Identify which cell holds the provided text, then report its (x, y) central coordinate. 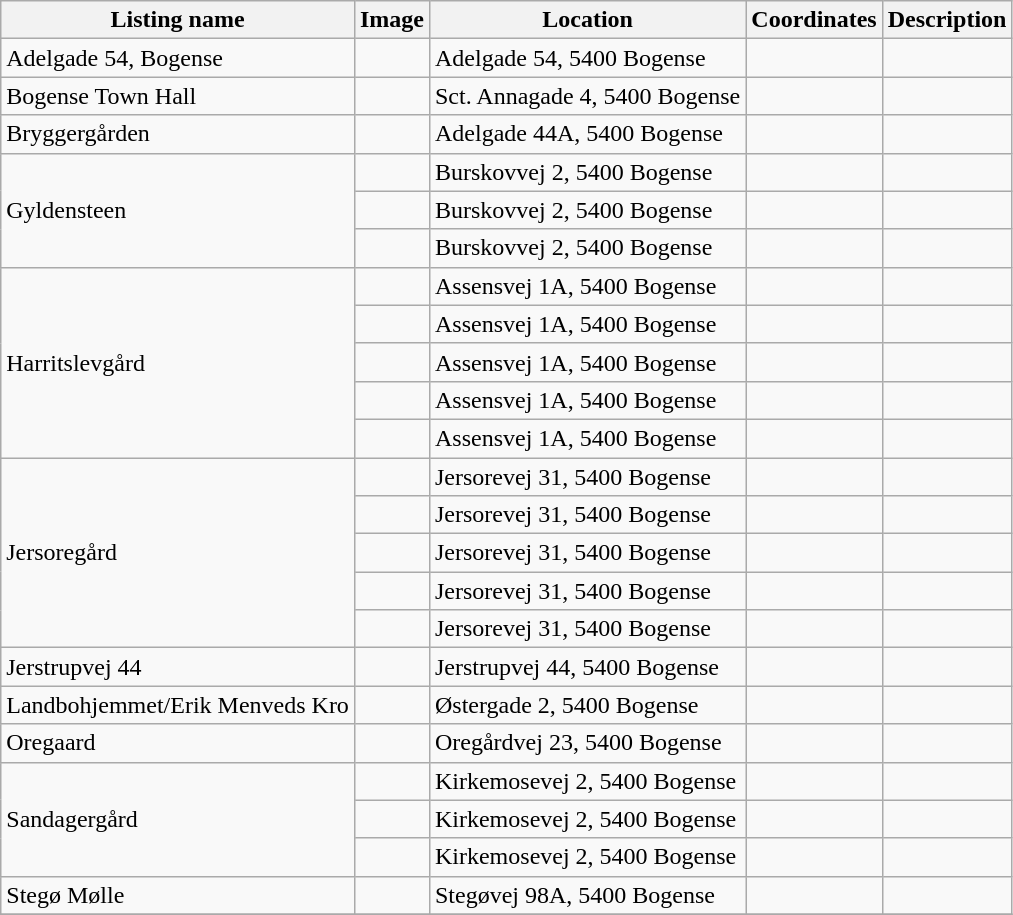
Coordinates (814, 20)
Sandagergård (178, 819)
Gyldensteen (178, 210)
Adelgade 54, Bogense (178, 58)
Landbohjemmet/Erik Menveds Kro (178, 705)
Location (587, 20)
Stegø Mølle (178, 895)
Stegøvej 98A, 5400 Bogense (587, 895)
Description (947, 20)
Jerstrupvej 44, 5400 Bogense (587, 667)
Østergade 2, 5400 Bogense (587, 705)
Jerstrupvej 44 (178, 667)
Bryggergården (178, 134)
Bogense Town Hall (178, 96)
Oregårdvej 23, 5400 Bogense (587, 743)
Harritslevgård (178, 362)
Listing name (178, 20)
Oregaard (178, 743)
Adelgade 54, 5400 Bogense (587, 58)
Adelgade 44A, 5400 Bogense (587, 134)
Image (392, 20)
Jersoregård (178, 553)
Sct. Annagade 4, 5400 Bogense (587, 96)
